Locate the cell with the specified text and output its (x, y) center coordinate. 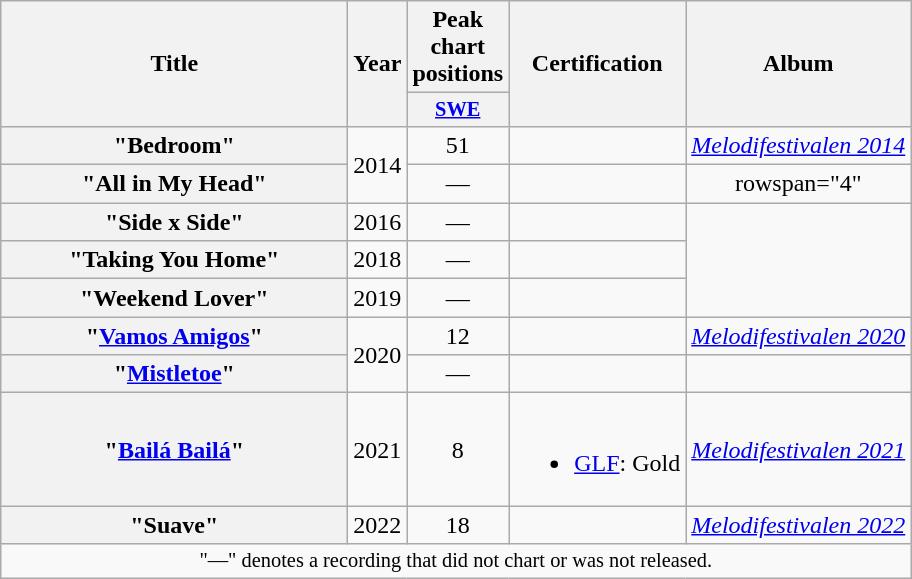
8 (458, 450)
51 (458, 145)
"Bailá Bailá" (174, 450)
Year (378, 64)
Melodifestivalen 2021 (798, 450)
18 (458, 525)
Title (174, 64)
2021 (378, 450)
2020 (378, 355)
2018 (378, 260)
GLF: Gold (598, 450)
2022 (378, 525)
"—" denotes a recording that did not chart or was not released. (456, 561)
"All in My Head" (174, 184)
Melodifestivalen 2020 (798, 336)
"Vamos Amigos" (174, 336)
Certification (598, 64)
"Side x Side" (174, 222)
12 (458, 336)
Melodifestivalen 2022 (798, 525)
"Bedroom" (174, 145)
2014 (378, 164)
Peak chart positions (458, 47)
2019 (378, 298)
"Taking You Home" (174, 260)
Melodifestivalen 2014 (798, 145)
"Weekend Lover" (174, 298)
"Suave" (174, 525)
2016 (378, 222)
rowspan="4" (798, 184)
Album (798, 64)
SWE (458, 110)
"Mistletoe" (174, 374)
